Search for the cell housing the specified text and yield its (x, y) center coordinate. 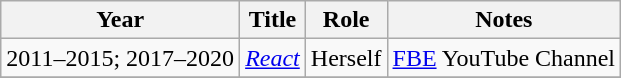
React (273, 58)
2011–2015; 2017–2020 (120, 58)
Herself (346, 58)
Year (120, 20)
Notes (504, 20)
FBE YouTube Channel (504, 58)
Title (273, 20)
Role (346, 20)
